For the text-containing cell, return its midpoint in (x, y) coordinate format. 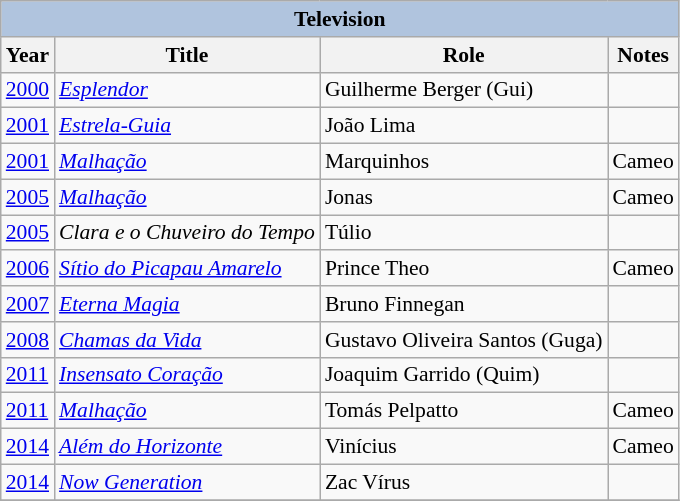
Prince Theo (464, 269)
Bruno Finnegan (464, 304)
Insensato Coração (187, 375)
Clara e o Chuveiro do Tempo (187, 233)
Role (464, 55)
Now Generation (187, 482)
João Lima (464, 126)
Zac Vírus (464, 482)
Eterna Magia (187, 304)
Túlio (464, 233)
Year (28, 55)
Esplendor (187, 90)
Marquinhos (464, 162)
Title (187, 55)
Joaquim Garrido (Quim) (464, 375)
Tomás Pelpatto (464, 411)
Vinícius (464, 447)
Guilherme Berger (Gui) (464, 90)
Além do Horizonte (187, 447)
2006 (28, 269)
Gustavo Oliveira Santos (Guga) (464, 340)
Chamas da Vida (187, 340)
2008 (28, 340)
Notes (644, 55)
Jonas (464, 197)
2000 (28, 90)
Television (340, 19)
Sítio do Picapau Amarelo (187, 269)
2007 (28, 304)
Estrela-Guia (187, 126)
